From the cell containing the given text, extract its center point as (X, Y) coordinate. 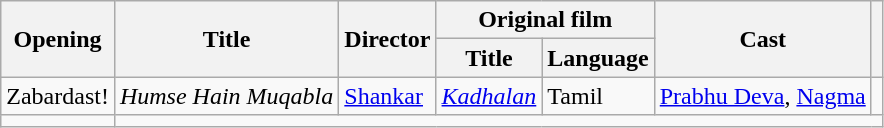
Zabardast! (58, 96)
Original film (545, 20)
Shankar (388, 96)
Language (598, 58)
Kadhalan (489, 96)
Tamil (598, 96)
Cast (762, 39)
Director (388, 39)
Opening (58, 39)
Humse Hain Muqabla (226, 96)
Prabhu Deva, Nagma (762, 96)
